Pinpoint the cell where the given text exists, returning its (X, Y) midpoint coordinate. 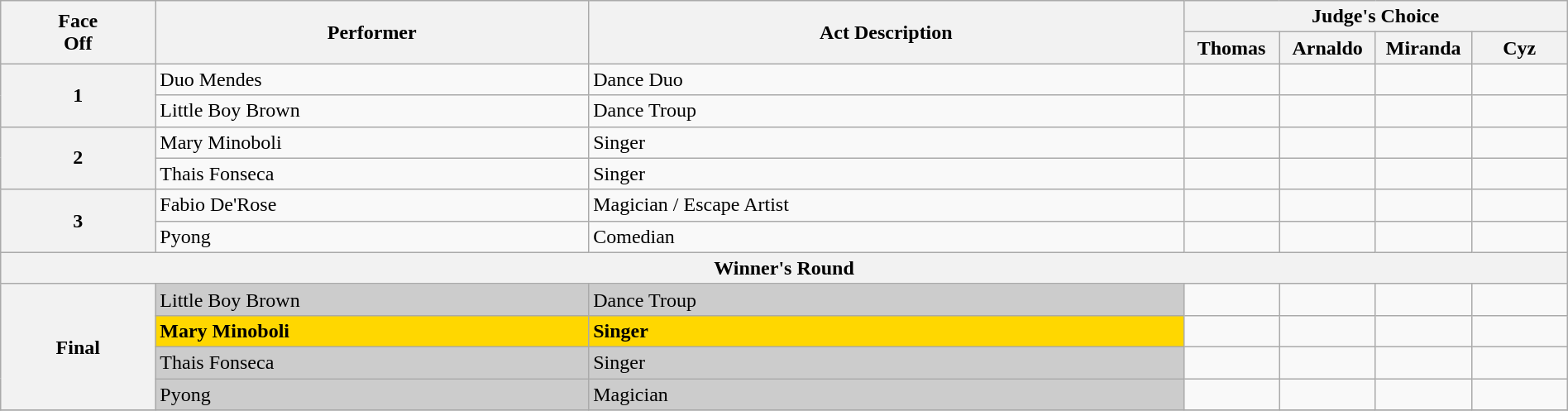
Dance Duo (887, 79)
Winner's Round (784, 268)
Miranda (1423, 48)
Cyz (1519, 48)
1 (78, 95)
Fabio De'Rose (372, 205)
Performer (372, 32)
Comedian (887, 237)
Thomas (1231, 48)
Magician (887, 394)
Duo Mendes (372, 79)
2 (78, 158)
Final (78, 346)
Arnaldo (1327, 48)
Act Description (887, 32)
FaceOff (78, 32)
3 (78, 221)
Magician / Escape Artist (887, 205)
Judge's Choice (1375, 17)
